Extract the [x, y] coordinate from the center of the cell holding the provided text.  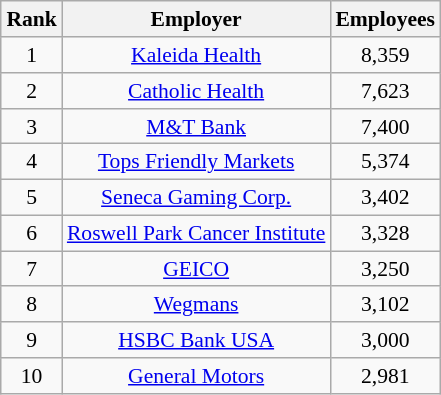
GEICO [196, 269]
1 [32, 55]
Kaleida Health [196, 55]
Seneca Gaming Corp. [196, 197]
7 [32, 269]
Wegmans [196, 304]
8,359 [385, 55]
4 [32, 162]
M&T Bank [196, 126]
7,623 [385, 91]
3,000 [385, 340]
5 [32, 197]
9 [32, 340]
Catholic Health [196, 91]
8 [32, 304]
10 [32, 376]
3,328 [385, 233]
3,102 [385, 304]
3,402 [385, 197]
General Motors [196, 376]
Employees [385, 19]
Roswell Park Cancer Institute [196, 233]
Rank [32, 19]
2,981 [385, 376]
7,400 [385, 126]
HSBC Bank USA [196, 340]
Employer [196, 19]
3 [32, 126]
3,250 [385, 269]
2 [32, 91]
6 [32, 233]
5,374 [385, 162]
Tops Friendly Markets [196, 162]
